For the text-containing cell, return its midpoint in [X, Y] coordinate format. 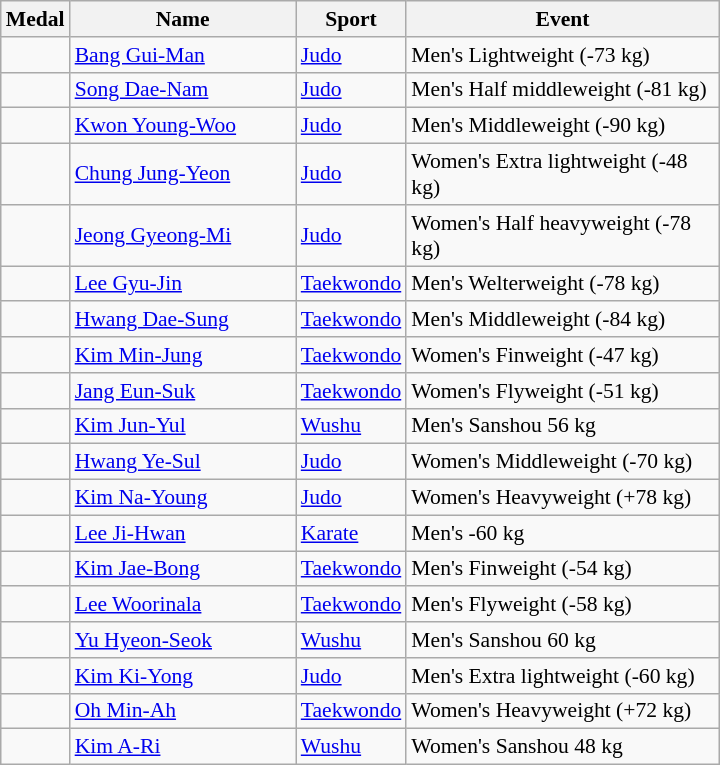
Oh Min-Ah [183, 711]
Men's Lightweight (-73 kg) [562, 55]
Sport [352, 19]
Hwang Dae-Sung [183, 320]
Men's Middleweight (-90 kg) [562, 126]
Kim Jae-Bong [183, 569]
Lee Ji-Hwan [183, 533]
Kim Na-Young [183, 498]
Kim A-Ri [183, 747]
Women's Extra lightweight (-48 kg) [562, 174]
Women's Half heavyweight (-78 kg) [562, 236]
Jeong Gyeong-Mi [183, 236]
Yu Hyeon-Seok [183, 640]
Karate [352, 533]
Men's Half middleweight (-81 kg) [562, 90]
Event [562, 19]
Men's Extra lightweight (-60 kg) [562, 676]
Women's Finweight (-47 kg) [562, 355]
Women's Sanshou 48 kg [562, 747]
Men's -60 kg [562, 533]
Men's Welterweight (-78 kg) [562, 284]
Song Dae-Nam [183, 90]
Bang Gui-Man [183, 55]
Men's Flyweight (-58 kg) [562, 605]
Men's Sanshou 56 kg [562, 426]
Men's Finweight (-54 kg) [562, 569]
Lee Woorinala [183, 605]
Hwang Ye-Sul [183, 462]
Men's Sanshou 60 kg [562, 640]
Women's Flyweight (-51 kg) [562, 391]
Men's Middleweight (-84 kg) [562, 320]
Kwon Young-Woo [183, 126]
Kim Ki-Yong [183, 676]
Name [183, 19]
Lee Gyu-Jin [183, 284]
Women's Heavyweight (+78 kg) [562, 498]
Women's Heavyweight (+72 kg) [562, 711]
Chung Jung-Yeon [183, 174]
Women's Middleweight (-70 kg) [562, 462]
Kim Jun-Yul [183, 426]
Medal [36, 19]
Kim Min-Jung [183, 355]
Jang Eun-Suk [183, 391]
